Extract the (x, y) coordinate from the center of the cell holding the provided text.  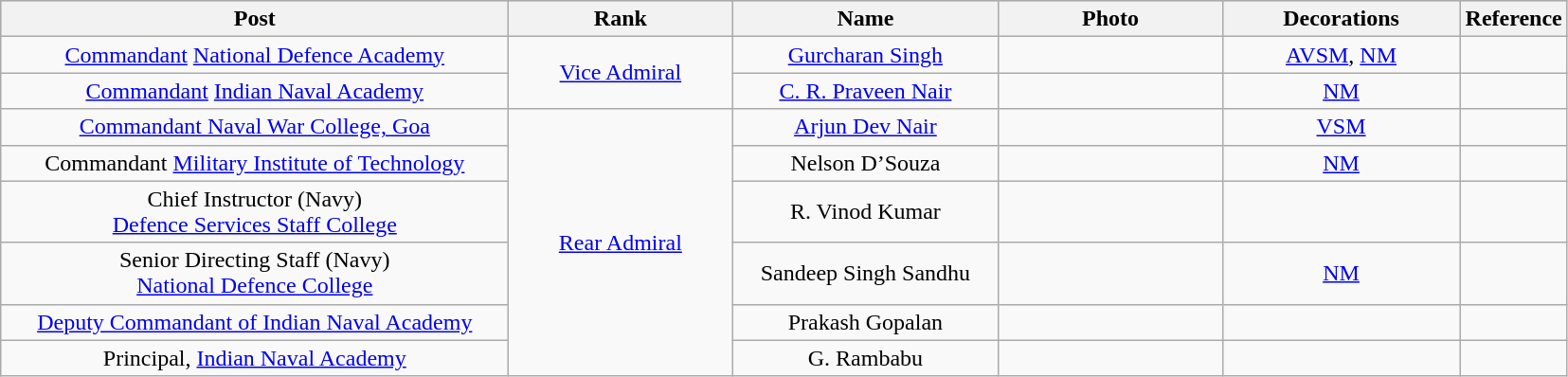
Name (866, 19)
Rank (621, 19)
Vice Admiral (621, 73)
Commandant Indian Naval Academy (255, 91)
C. R. Praveen Nair (866, 91)
Prakash Gopalan (866, 322)
Commandant Military Institute of Technology (255, 163)
Gurcharan Singh (866, 55)
Commandant National Defence Academy (255, 55)
Reference (1514, 19)
Sandeep Singh Sandhu (866, 273)
Decorations (1342, 19)
Commandant Naval War College, Goa (255, 127)
Nelson D’Souza (866, 163)
Chief Instructor (Navy)Defence Services Staff College (255, 212)
Deputy Commandant of Indian Naval Academy (255, 322)
G. Rambabu (866, 358)
AVSM, NM (1342, 55)
Arjun Dev Nair (866, 127)
Senior Directing Staff (Navy)National Defence College (255, 273)
Principal, Indian Naval Academy (255, 358)
VSM (1342, 127)
Photo (1110, 19)
Post (255, 19)
Rear Admiral (621, 242)
R. Vinod Kumar (866, 212)
